Extract the (x, y) coordinate from the center of the cell holding the provided text.  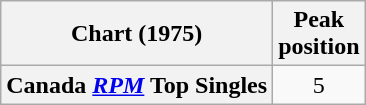
Peakposition (319, 34)
Canada RPM Top Singles (137, 85)
5 (319, 85)
Chart (1975) (137, 34)
